Detect which cell encompasses the target text, then output its [X, Y] center coordinate. 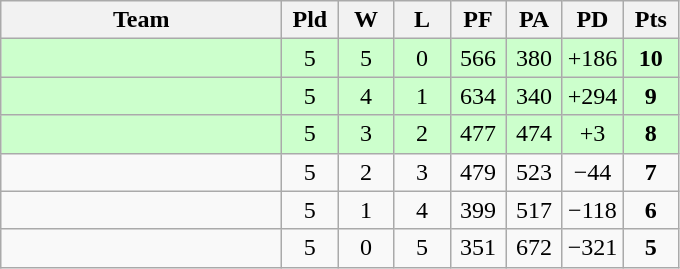
10 [651, 58]
−321 [592, 248]
8 [651, 134]
+186 [592, 58]
517 [534, 210]
Pld [310, 20]
+294 [592, 96]
6 [651, 210]
W [366, 20]
477 [478, 134]
7 [651, 172]
Pts [651, 20]
−118 [592, 210]
L [422, 20]
PA [534, 20]
Team [142, 20]
−44 [592, 172]
672 [534, 248]
399 [478, 210]
340 [534, 96]
9 [651, 96]
PF [478, 20]
634 [478, 96]
523 [534, 172]
380 [534, 58]
351 [478, 248]
474 [534, 134]
566 [478, 58]
479 [478, 172]
+3 [592, 134]
PD [592, 20]
